Identify which cell holds the provided text, then report its (x, y) central coordinate. 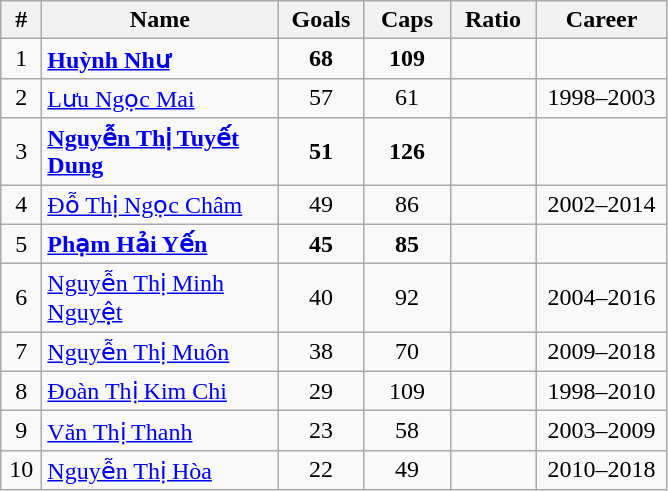
92 (407, 298)
9 (22, 431)
68 (321, 59)
1998–2010 (602, 391)
3 (22, 152)
10 (22, 470)
2003–2009 (602, 431)
Đỗ Thị Ngọc Châm (160, 204)
86 (407, 204)
23 (321, 431)
Nguyễn Thị Tuyết Dung (160, 152)
1998–2003 (602, 98)
5 (22, 244)
22 (321, 470)
85 (407, 244)
57 (321, 98)
Goals (321, 20)
45 (321, 244)
# (22, 20)
Nguyễn Thị Hòa (160, 470)
2004–2016 (602, 298)
2009–2018 (602, 352)
Name (160, 20)
70 (407, 352)
61 (407, 98)
Nguyễn Thị Minh Nguyệt (160, 298)
Caps (407, 20)
40 (321, 298)
38 (321, 352)
51 (321, 152)
Phạm Hải Yến (160, 244)
126 (407, 152)
58 (407, 431)
Đoàn Thị Kim Chi (160, 391)
8 (22, 391)
2002–2014 (602, 204)
2010–2018 (602, 470)
Ratio (493, 20)
Nguyễn Thị Muôn (160, 352)
29 (321, 391)
4 (22, 204)
Lưu Ngọc Mai (160, 98)
Văn Thị Thanh (160, 431)
Career (602, 20)
7 (22, 352)
6 (22, 298)
2 (22, 98)
1 (22, 59)
Huỳnh Như (160, 59)
